Locate the cell with the specified text and output its [X, Y] center coordinate. 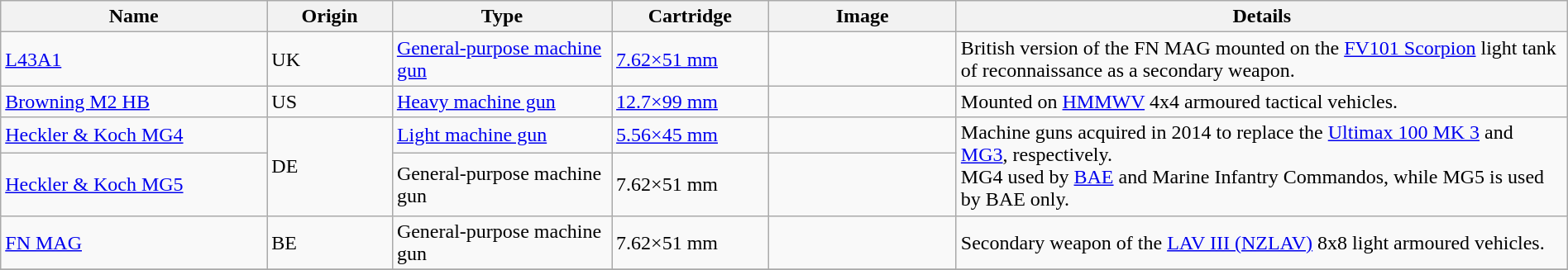
Details [1262, 17]
Secondary weapon of the LAV III (NZLAV) 8x8 light armoured vehicles. [1262, 243]
Type [501, 17]
Origin [330, 17]
Heckler & Koch MG5 [134, 185]
Heckler & Koch MG4 [134, 135]
Heavy machine gun [501, 102]
Light machine gun [501, 135]
DE [330, 167]
L43A1 [134, 59]
US [330, 102]
BE [330, 243]
Name [134, 17]
FN MAG [134, 243]
12.7×99 mm [690, 102]
Image [862, 17]
British version of the FN MAG mounted on the FV101 Scorpion light tank of reconnaissance as a secondary weapon. [1262, 59]
UK [330, 59]
Mounted on HMMWV 4x4 armoured tactical vehicles. [1262, 102]
Cartridge [690, 17]
5.56×45 mm [690, 135]
Browning M2 HB [134, 102]
